Find where the given text appears and provide that cell's center as [x, y] coordinate. 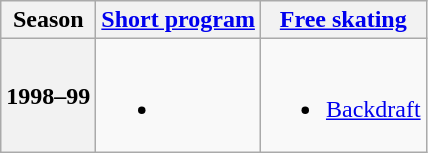
1998–99 [48, 96]
Backdraft [343, 96]
Season [48, 20]
Free skating [343, 20]
Short program [178, 20]
